Detect which cell encompasses the target text, then output its (X, Y) center coordinate. 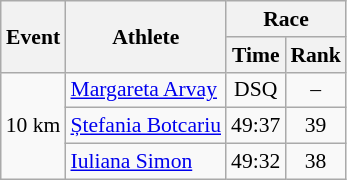
39 (316, 126)
– (316, 90)
Time (256, 55)
Rank (316, 55)
Race (286, 19)
10 km (34, 126)
Iuliana Simon (146, 162)
DSQ (256, 90)
Ștefania Botcariu (146, 126)
Athlete (146, 36)
38 (316, 162)
49:32 (256, 162)
Event (34, 36)
Margareta Arvay (146, 90)
49:37 (256, 126)
